Scan for the cell matching the given text and deliver its [x, y] coordinate at center. 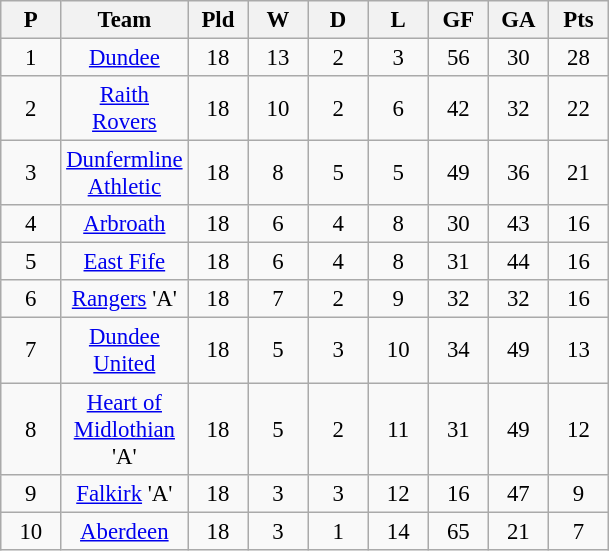
Team [124, 20]
Arbroath [124, 224]
47 [518, 493]
Falkirk 'A' [124, 493]
Dundee United [124, 350]
36 [518, 174]
Rangers 'A' [124, 299]
44 [518, 262]
East Fife [124, 262]
Raith Rovers [124, 108]
34 [458, 350]
Dundee [124, 58]
P [31, 20]
28 [578, 58]
Dunfermline Athletic [124, 174]
GF [458, 20]
42 [458, 108]
Pld [218, 20]
GA [518, 20]
D [338, 20]
L [398, 20]
W [278, 20]
14 [398, 531]
65 [458, 531]
Aberdeen [124, 531]
Pts [578, 20]
11 [398, 429]
Heart of Midlothian 'A' [124, 429]
22 [578, 108]
56 [458, 58]
43 [518, 224]
